Search for the cell housing the specified text and yield its (X, Y) center coordinate. 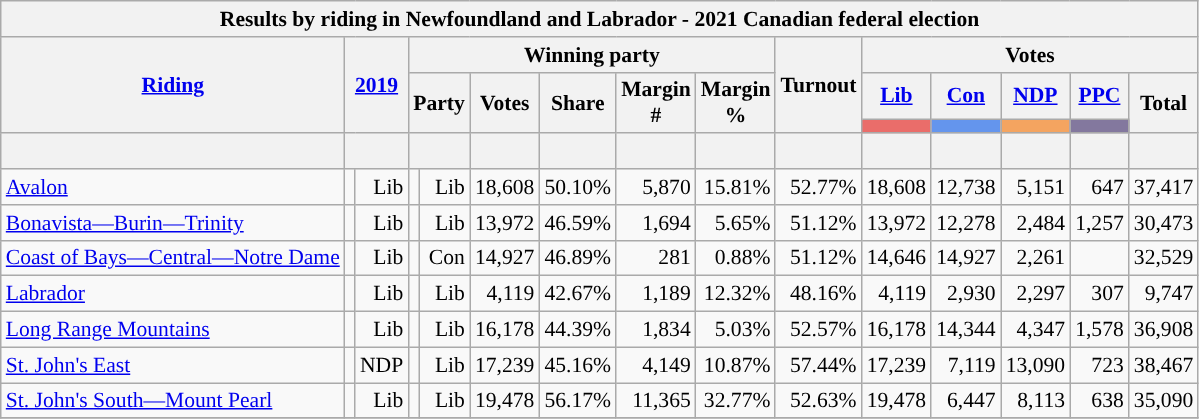
Winning party (592, 55)
2019 (376, 86)
Margin% (736, 102)
281 (656, 258)
50.10% (578, 187)
PPC (1100, 96)
Coast of Bays—Central—Notre Dame (173, 258)
4,347 (1036, 330)
44.39% (578, 330)
38,467 (1164, 365)
32,529 (1164, 258)
10.87% (736, 365)
4,149 (656, 365)
14,344 (966, 330)
Riding (173, 86)
35,090 (1164, 401)
30,473 (1164, 223)
32.77% (736, 401)
46.59% (578, 223)
Bonavista—Burin—Trinity (173, 223)
13,090 (1036, 365)
5.03% (736, 330)
1,257 (1100, 223)
11,365 (656, 401)
8,113 (1036, 401)
Party (439, 102)
45.16% (578, 365)
52.77% (818, 187)
37,417 (1164, 187)
1,694 (656, 223)
1,578 (1100, 330)
5,151 (1036, 187)
12.32% (736, 294)
57.44% (818, 365)
St. John's East (173, 365)
2,484 (1036, 223)
2,930 (966, 294)
1,189 (656, 294)
5,870 (656, 187)
42.67% (578, 294)
723 (1100, 365)
12,278 (966, 223)
638 (1100, 401)
6,447 (966, 401)
15.81% (736, 187)
9,747 (1164, 294)
52.57% (818, 330)
56.17% (578, 401)
0.88% (736, 258)
2,261 (1036, 258)
Total (1164, 102)
647 (1100, 187)
Long Range Mountains (173, 330)
1,834 (656, 330)
Share (578, 102)
Turnout (818, 86)
12,738 (966, 187)
Avalon (173, 187)
Labrador (173, 294)
Results by riding in Newfoundland and Labrador - 2021 Canadian federal election (600, 19)
St. John's South—Mount Pearl (173, 401)
48.16% (818, 294)
14,646 (896, 258)
52.63% (818, 401)
5.65% (736, 223)
46.89% (578, 258)
7,119 (966, 365)
307 (1100, 294)
2,297 (1036, 294)
36,908 (1164, 330)
Margin# (656, 102)
